Detect which cell encompasses the target text, then output its [x, y] center coordinate. 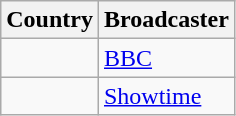
Showtime [166, 96]
BBC [166, 58]
Broadcaster [166, 20]
Country [50, 20]
